Scan for the cell matching the given text and deliver its [x, y] coordinate at center. 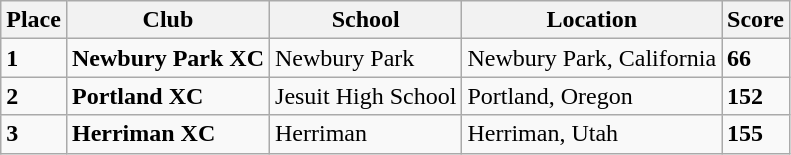
Herriman XC [168, 134]
155 [756, 134]
Jesuit High School [366, 96]
2 [34, 96]
Portland XC [168, 96]
Herriman [366, 134]
Place [34, 20]
Newbury Park, California [592, 58]
Herriman, Utah [592, 134]
152 [756, 96]
1 [34, 58]
Newbury Park XC [168, 58]
Portland, Oregon [592, 96]
66 [756, 58]
3 [34, 134]
Score [756, 20]
Location [592, 20]
Newbury Park [366, 58]
Club [168, 20]
School [366, 20]
